Search for the cell housing the specified text and yield its [X, Y] center coordinate. 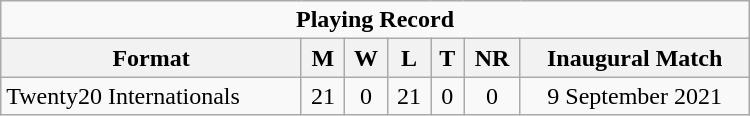
NR [492, 58]
Twenty20 Internationals [152, 96]
L [410, 58]
M [322, 58]
9 September 2021 [634, 96]
Format [152, 58]
W [366, 58]
Playing Record [375, 20]
T [448, 58]
Inaugural Match [634, 58]
